Capture the cell that displays the provided text and extract its [X, Y] central coordinate. 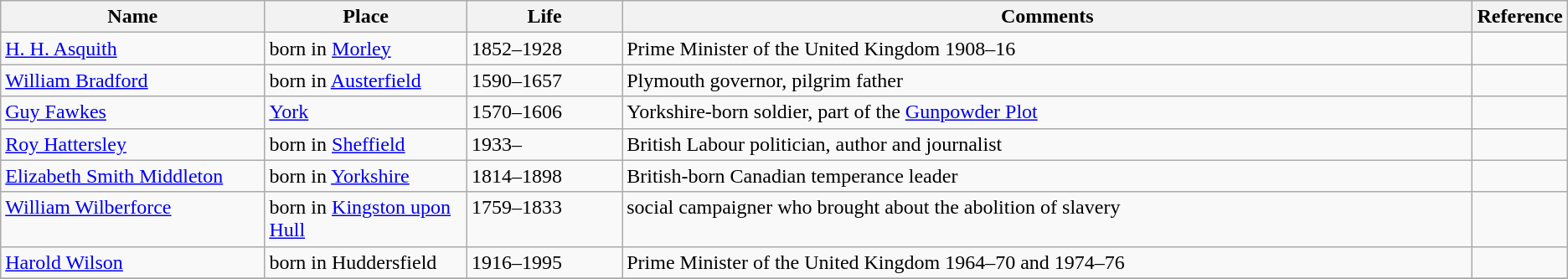
born in Morley [366, 49]
born in Sheffield [366, 144]
H. H. Asquith [132, 49]
1933– [544, 144]
1759–1833 [544, 220]
born in Kingston upon Hull [366, 220]
Guy Fawkes [132, 112]
Place [366, 17]
British Labour politician, author and journalist [1047, 144]
1814–1898 [544, 176]
William Wilberforce [132, 220]
Elizabeth Smith Middleton [132, 176]
Yorkshire-born soldier, part of the Gunpowder Plot [1047, 112]
Prime Minister of the United Kingdom 1908–16 [1047, 49]
social campaigner who brought about the abolition of slavery [1047, 220]
born in Yorkshire [366, 176]
Plymouth governor, pilgrim father [1047, 80]
Prime Minister of the United Kingdom 1964–70 and 1974–76 [1047, 262]
Life [544, 17]
1590–1657 [544, 80]
Comments [1047, 17]
Reference [1519, 17]
Name [132, 17]
born in Austerfield [366, 80]
William Bradford [132, 80]
Harold Wilson [132, 262]
1570–1606 [544, 112]
British-born Canadian temperance leader [1047, 176]
1852–1928 [544, 49]
born in Huddersfield [366, 262]
1916–1995 [544, 262]
Roy Hattersley [132, 144]
York [366, 112]
